Locate the cell with the specified text and output its [x, y] center coordinate. 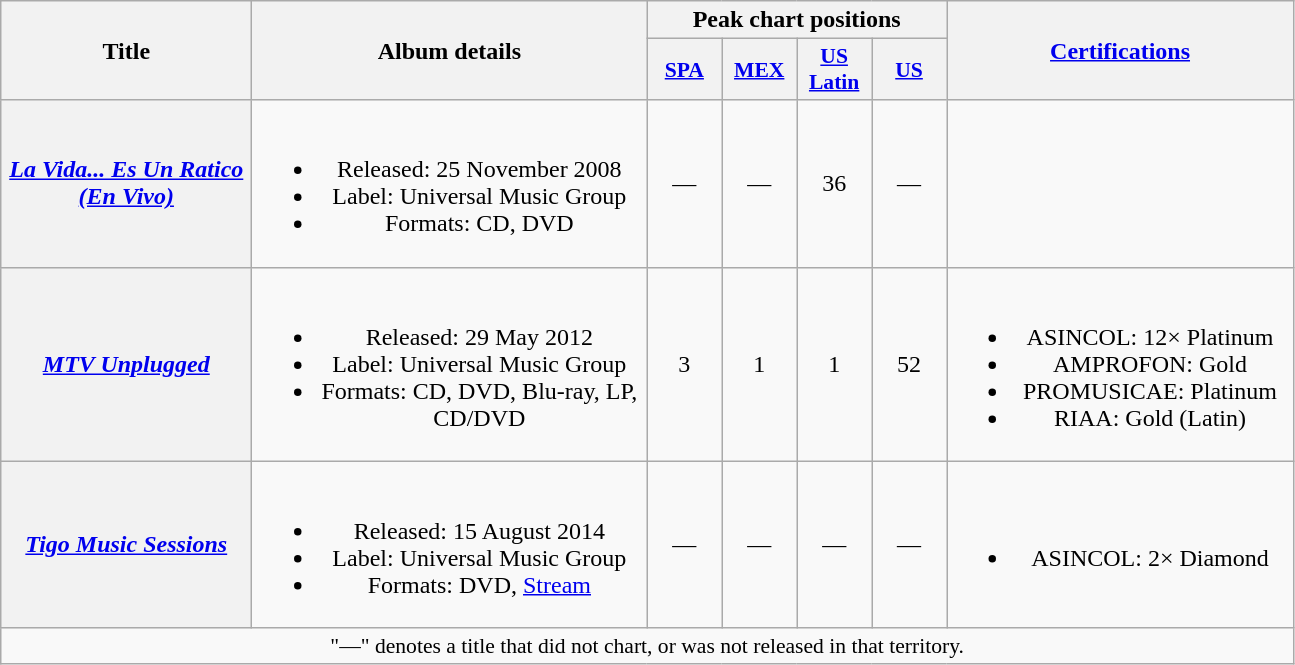
Album details [450, 50]
52 [910, 364]
Released: 25 November 2008Label: Universal Music GroupFormats: CD, DVD [450, 184]
Title [126, 50]
Peak chart positions [797, 20]
ASINCOL: 2× Diamond [1120, 544]
USLatin [834, 70]
Tigo Music Sessions [126, 544]
ASINCOL: 12× PlatinumAMPROFON: GoldPROMUSICAE: PlatinumRIAA: Gold (Latin) [1120, 364]
36 [834, 184]
US [910, 70]
La Vida... Es Un Ratico (En Vivo) [126, 184]
3 [684, 364]
"—" denotes a title that did not chart, or was not released in that territory. [648, 646]
MTV Unplugged [126, 364]
MEX [760, 70]
Released: 15 August 2014Label: Universal Music GroupFormats: DVD, Stream [450, 544]
SPA [684, 70]
Released: 29 May 2012Label: Universal Music GroupFormats: CD, DVD, Blu-ray, LP, CD/DVD [450, 364]
Certifications [1120, 50]
